Determine the (X, Y) coordinate at the center of the cell enclosing the given text.  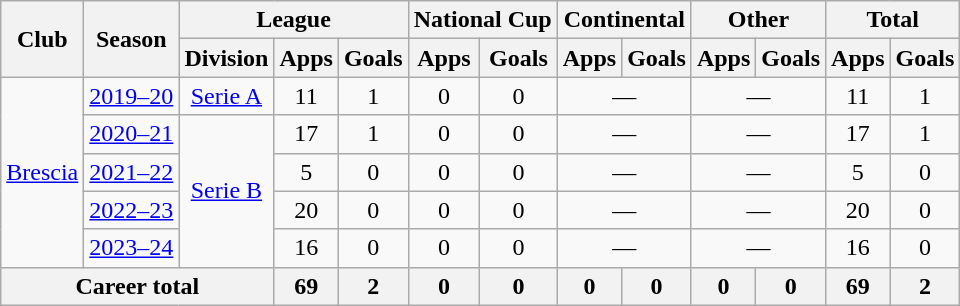
Division (226, 58)
Serie A (226, 96)
2022–23 (132, 210)
Total (893, 20)
2021–22 (132, 172)
Brescia (42, 172)
Other (758, 20)
Club (42, 39)
Continental (624, 20)
Season (132, 39)
2020–21 (132, 134)
National Cup (482, 20)
2019–20 (132, 96)
Serie B (226, 191)
Career total (138, 286)
2023–24 (132, 248)
League (294, 20)
